Detect which cell encompasses the target text, then output its (x, y) center coordinate. 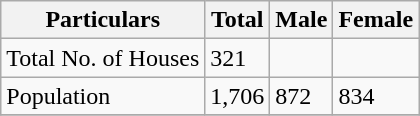
Female (376, 20)
Total (238, 20)
834 (376, 96)
Total No. of Houses (103, 58)
Male (302, 20)
872 (302, 96)
321 (238, 58)
Particulars (103, 20)
1,706 (238, 96)
Population (103, 96)
